Determine the [X, Y] coordinate at the center of the cell enclosing the given text.  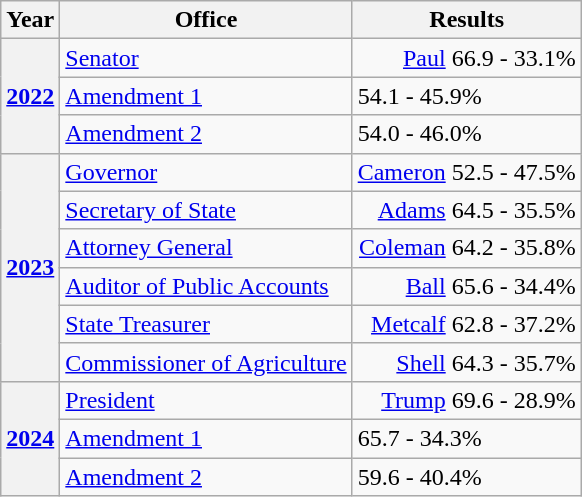
Commissioner of Agriculture [206, 362]
Governor [206, 172]
Secretary of State [206, 210]
2022 [30, 96]
Year [30, 20]
Shell 64.3 - 35.7% [466, 362]
Senator [206, 58]
President [206, 400]
2023 [30, 267]
65.7 - 34.3% [466, 438]
Results [466, 20]
Cameron 52.5 - 47.5% [466, 172]
Coleman 64.2 - 35.8% [466, 248]
Metcalf 62.8 - 37.2% [466, 324]
Attorney General [206, 248]
Auditor of Public Accounts [206, 286]
59.6 - 40.4% [466, 477]
2024 [30, 438]
Adams 64.5 - 35.5% [466, 210]
54.0 - 46.0% [466, 134]
Trump 69.6 - 28.9% [466, 400]
Ball 65.6 - 34.4% [466, 286]
54.1 - 45.9% [466, 96]
State Treasurer [206, 324]
Paul 66.9 - 33.1% [466, 58]
Office [206, 20]
